Return the [X, Y] coordinate for the center point of the cell that contains the specified text.  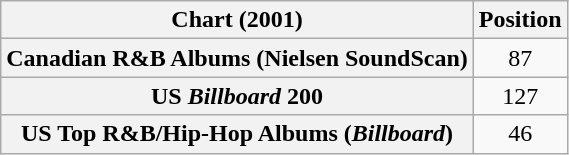
US Top R&B/Hip-Hop Albums (Billboard) [238, 134]
127 [520, 96]
46 [520, 134]
Position [520, 20]
Canadian R&B Albums (Nielsen SoundScan) [238, 58]
Chart (2001) [238, 20]
87 [520, 58]
US Billboard 200 [238, 96]
